From the cell containing the given text, extract its center point as [X, Y] coordinate. 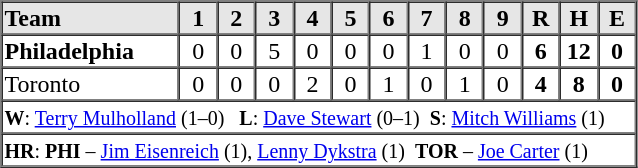
7 [427, 18]
E [617, 18]
3 [274, 18]
Toronto [91, 84]
Team [91, 18]
9 [503, 18]
Philadelphia [91, 50]
HR: PHI – Jim Eisenreich (1), Lenny Dykstra (1) TOR – Joe Carter (1) [319, 150]
R [541, 18]
12 [579, 50]
W: Terry Mulholland (1–0) L: Dave Stewart (0–1) S: Mitch Williams (1) [319, 116]
H [579, 18]
